Pinpoint the cell where the given text exists, returning its [X, Y] midpoint coordinate. 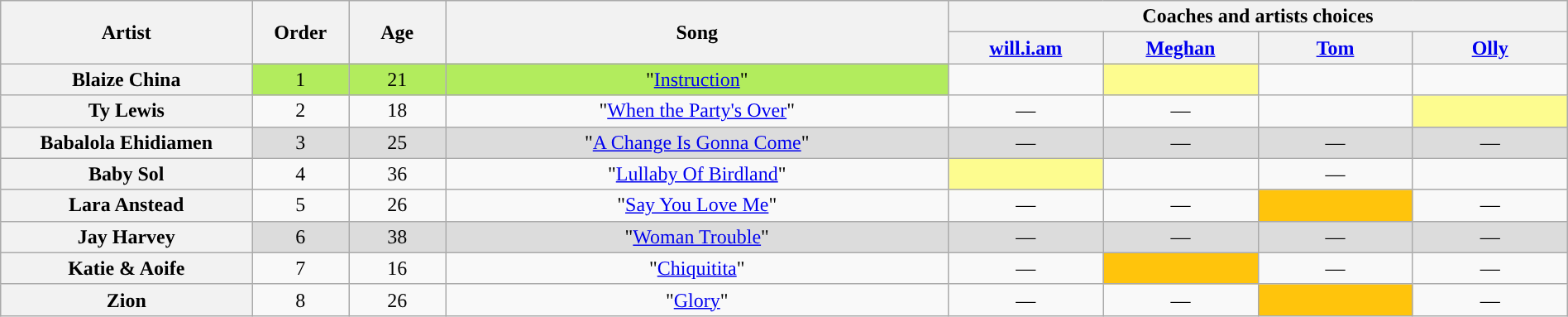
36 [397, 174]
38 [397, 237]
Song [697, 32]
18 [397, 111]
5 [301, 205]
"Woman Trouble" [697, 237]
Tom [1335, 48]
will.i.am [1025, 48]
Coaches and artists choices [1258, 17]
21 [397, 79]
Ty Lewis [127, 111]
"Instruction" [697, 79]
Blaize China [127, 79]
Babalola Ehidiamen [127, 142]
Age [397, 32]
6 [301, 237]
Lara Anstead [127, 205]
"When the Party's Over" [697, 111]
Jay Harvey [127, 237]
3 [301, 142]
1 [301, 79]
Artist [127, 32]
2 [301, 111]
16 [397, 268]
"Lullaby Of Birdland" [697, 174]
"Chiquitita" [697, 268]
8 [301, 300]
"Glory" [697, 300]
Meghan [1181, 48]
25 [397, 142]
Order [301, 32]
Zion [127, 300]
4 [301, 174]
"Say You Love Me" [697, 205]
Katie & Aoife [127, 268]
"A Change Is Gonna Come" [697, 142]
Baby Sol [127, 174]
7 [301, 268]
Olly [1490, 48]
